From the cell containing the given text, extract its center point as (X, Y) coordinate. 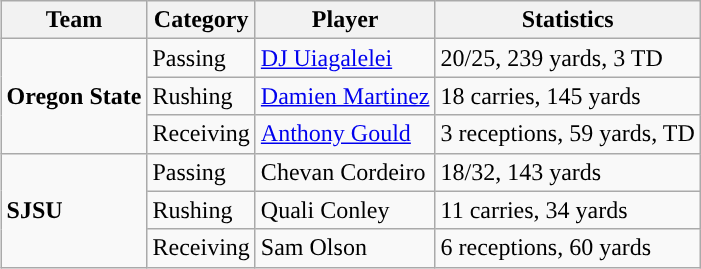
Player (345, 20)
Chevan Cordeiro (345, 172)
11 carries, 34 yards (568, 210)
Damien Martinez (345, 96)
Category (201, 20)
6 receptions, 60 yards (568, 248)
Team (74, 20)
Statistics (568, 20)
Sam Olson (345, 248)
18 carries, 145 yards (568, 96)
Anthony Gould (345, 134)
DJ Uiagalelei (345, 58)
Quali Conley (345, 210)
Oregon State (74, 96)
20/25, 239 yards, 3 TD (568, 58)
18/32, 143 yards (568, 172)
3 receptions, 59 yards, TD (568, 134)
SJSU (74, 210)
